Determine the [X, Y] coordinate at the center of the cell enclosing the given text.  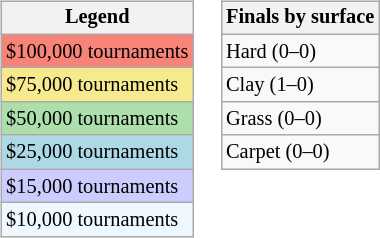
Hard (0–0) [300, 51]
Carpet (0–0) [300, 152]
$25,000 tournaments [97, 152]
Grass (0–0) [300, 119]
$10,000 tournaments [97, 220]
$15,000 tournaments [97, 186]
$75,000 tournaments [97, 85]
Legend [97, 18]
Finals by surface [300, 18]
$100,000 tournaments [97, 51]
Clay (1–0) [300, 85]
$50,000 tournaments [97, 119]
